Search for the cell housing the specified text and yield its (x, y) center coordinate. 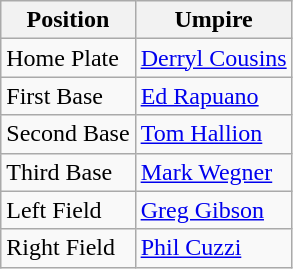
Mark Wegner (214, 172)
Umpire (214, 20)
Ed Rapuano (214, 96)
Phil Cuzzi (214, 248)
Third Base (68, 172)
Right Field (68, 248)
Greg Gibson (214, 210)
First Base (68, 96)
Second Base (68, 134)
Derryl Cousins (214, 58)
Left Field (68, 210)
Position (68, 20)
Home Plate (68, 58)
Tom Hallion (214, 134)
